Detect which cell encompasses the target text, then output its [X, Y] center coordinate. 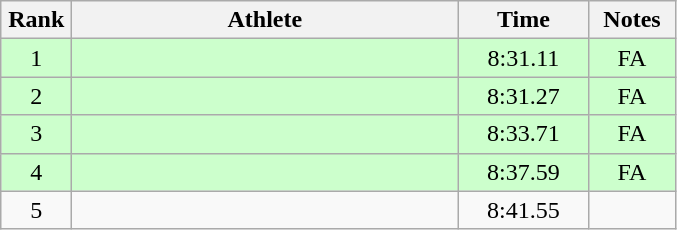
4 [36, 172]
8:41.55 [524, 210]
Time [524, 20]
8:37.59 [524, 172]
5 [36, 210]
8:31.11 [524, 58]
Rank [36, 20]
1 [36, 58]
3 [36, 134]
2 [36, 96]
8:33.71 [524, 134]
Notes [632, 20]
8:31.27 [524, 96]
Athlete [265, 20]
